For the text-containing cell, return its midpoint in (X, Y) coordinate format. 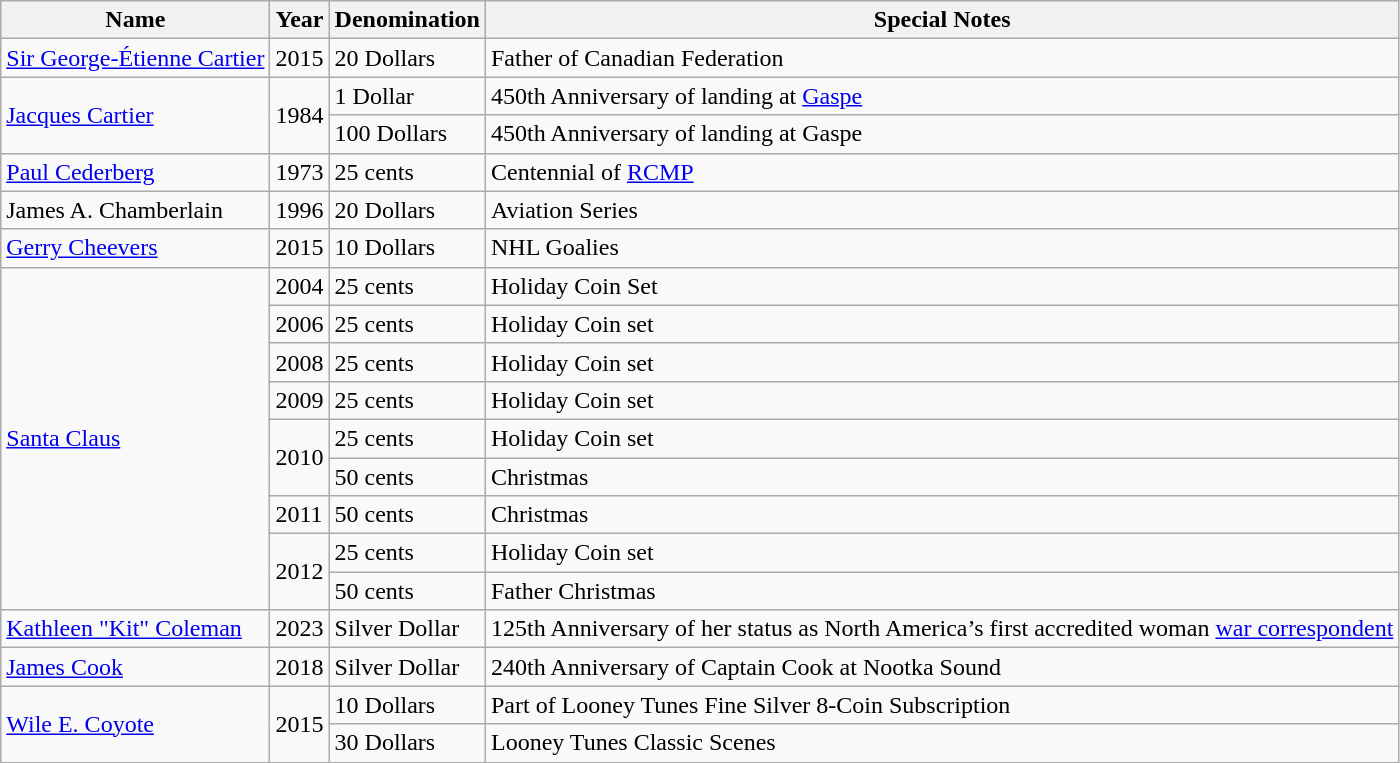
Looney Tunes Classic Scenes (942, 743)
2004 (300, 286)
2008 (300, 362)
2009 (300, 400)
Jacques Cartier (136, 115)
1973 (300, 172)
Part of Looney Tunes Fine Silver 8-Coin Subscription (942, 705)
2018 (300, 667)
240th Anniversary of Captain Cook at Nootka Sound (942, 667)
Paul Cederberg (136, 172)
100 Dollars (407, 134)
Holiday Coin Set (942, 286)
Denomination (407, 20)
Year (300, 20)
Special Notes (942, 20)
Gerry Cheevers (136, 248)
1984 (300, 115)
2023 (300, 629)
Father of Canadian Federation (942, 58)
James Cook (136, 667)
Wile E. Coyote (136, 724)
NHL Goalies (942, 248)
2012 (300, 572)
Father Christmas (942, 591)
30 Dollars (407, 743)
2011 (300, 515)
1 Dollar (407, 96)
125th Anniversary of her status as North America’s first accredited woman war correspondent (942, 629)
Name (136, 20)
James A. Chamberlain (136, 210)
Sir George-Étienne Cartier (136, 58)
1996 (300, 210)
Santa Claus (136, 438)
Aviation Series (942, 210)
2010 (300, 457)
2006 (300, 324)
Centennial of RCMP (942, 172)
Kathleen "Kit" Coleman (136, 629)
